Provide the (X, Y) coordinate of the cell's center where the given text is located.  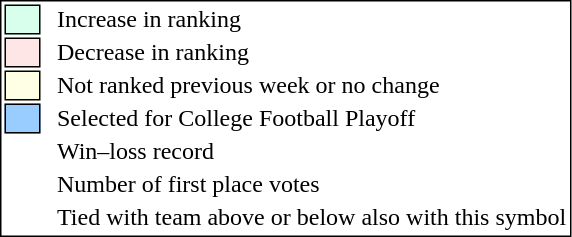
Selected for College Football Playoff (312, 119)
Decrease in ranking (312, 53)
Increase in ranking (312, 19)
Tied with team above or below also with this symbol (312, 217)
Number of first place votes (312, 185)
Not ranked previous week or no change (312, 85)
Win–loss record (312, 151)
